From the cell containing the given text, extract its center point as (x, y) coordinate. 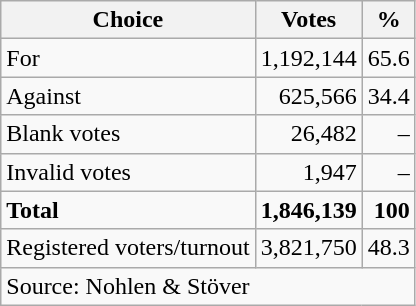
Total (128, 210)
Votes (308, 20)
100 (388, 210)
48.3 (388, 248)
625,566 (308, 96)
1,846,139 (308, 210)
1,947 (308, 172)
Blank votes (128, 134)
Against (128, 96)
For (128, 58)
Source: Nohlen & Stöver (208, 286)
% (388, 20)
Choice (128, 20)
1,192,144 (308, 58)
Invalid votes (128, 172)
Registered voters/turnout (128, 248)
34.4 (388, 96)
26,482 (308, 134)
65.6 (388, 58)
3,821,750 (308, 248)
